Search for the cell housing the specified text and yield its [X, Y] center coordinate. 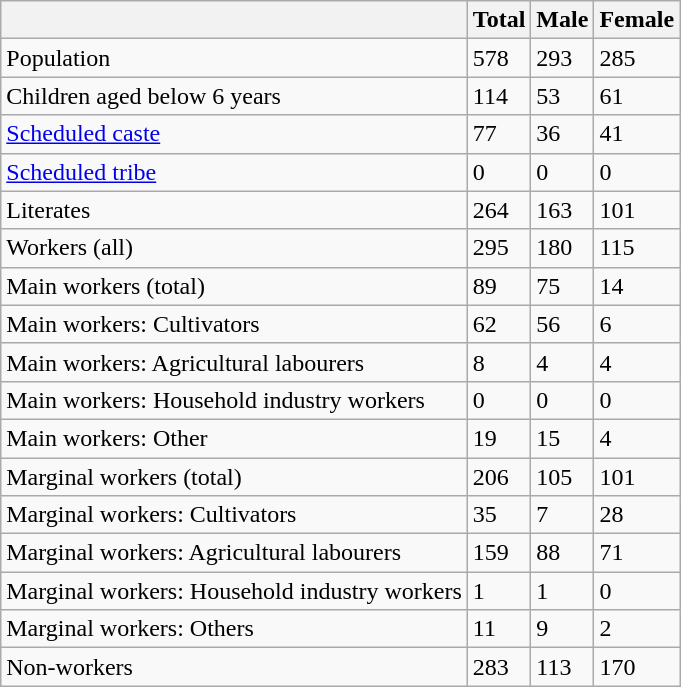
Marginal workers: Agricultural labourers [234, 553]
Workers (all) [234, 248]
9 [562, 629]
35 [499, 515]
Population [234, 58]
Main workers: Cultivators [234, 324]
Non-workers [234, 667]
Literates [234, 210]
88 [562, 553]
Marginal workers (total) [234, 477]
Scheduled tribe [234, 172]
77 [499, 134]
Marginal workers: Household industry workers [234, 591]
14 [637, 286]
114 [499, 96]
89 [499, 286]
206 [499, 477]
62 [499, 324]
7 [562, 515]
578 [499, 58]
19 [499, 438]
71 [637, 553]
Female [637, 20]
170 [637, 667]
115 [637, 248]
Children aged below 6 years [234, 96]
163 [562, 210]
56 [562, 324]
293 [562, 58]
41 [637, 134]
113 [562, 667]
180 [562, 248]
295 [499, 248]
36 [562, 134]
61 [637, 96]
283 [499, 667]
6 [637, 324]
Scheduled caste [234, 134]
8 [499, 362]
285 [637, 58]
159 [499, 553]
Main workers: Other [234, 438]
264 [499, 210]
Main workers: Household industry workers [234, 400]
Main workers (total) [234, 286]
15 [562, 438]
105 [562, 477]
53 [562, 96]
11 [499, 629]
Total [499, 20]
75 [562, 286]
2 [637, 629]
Marginal workers: Cultivators [234, 515]
28 [637, 515]
Marginal workers: Others [234, 629]
Male [562, 20]
Main workers: Agricultural labourers [234, 362]
